Search for the cell housing the specified text and yield its [X, Y] center coordinate. 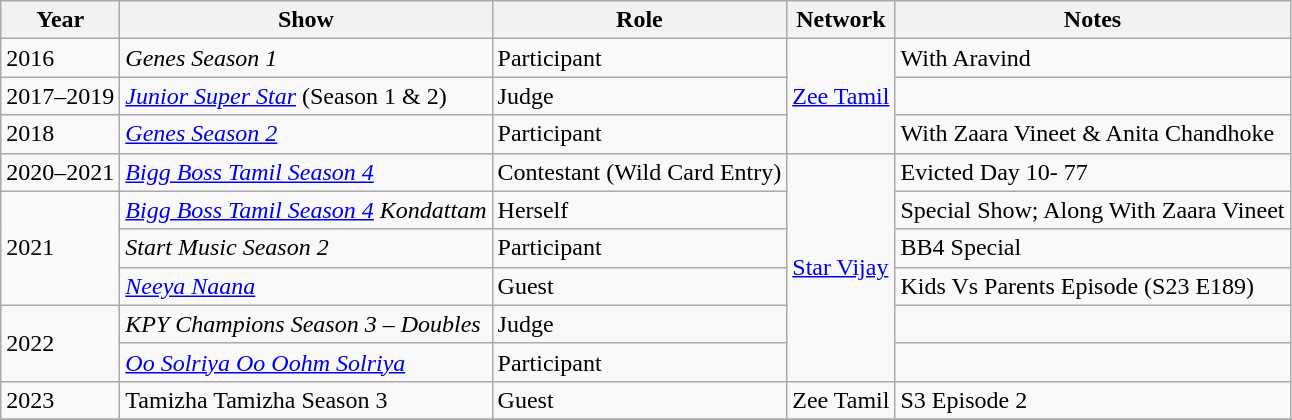
Genes Season 2 [306, 134]
Show [306, 20]
Junior Super Star (Season 1 & 2) [306, 96]
2017–2019 [60, 96]
Neeya Naana [306, 286]
With Aravind [1092, 58]
2020–2021 [60, 172]
Herself [640, 210]
2016 [60, 58]
KPY Champions Season 3 – Doubles [306, 324]
2018 [60, 134]
BB4 Special [1092, 248]
Role [640, 20]
Evicted Day 10- 77 [1092, 172]
Bigg Boss Tamil Season 4 [306, 172]
Contestant (Wild Card Entry) [640, 172]
Star Vijay [841, 267]
Year [60, 20]
Kids Vs Parents Episode (S23 E189) [1092, 286]
Notes [1092, 20]
Genes Season 1 [306, 58]
2022 [60, 343]
Network [841, 20]
Start Music Season 2 [306, 248]
Tamizha Tamizha Season 3 [306, 400]
Oo Solriya Oo Oohm Solriya [306, 362]
2021 [60, 248]
2023 [60, 400]
Special Show; Along With Zaara Vineet [1092, 210]
With Zaara Vineet & Anita Chandhoke [1092, 134]
Bigg Boss Tamil Season 4 Kondattam [306, 210]
S3 Episode 2 [1092, 400]
